Return the (X, Y) coordinate for the center point of the cell that contains the specified text.  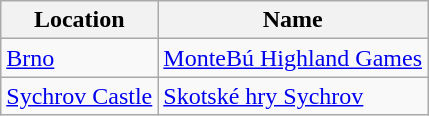
Location (80, 20)
Skotské hry Sychrov (293, 96)
MonteBú Highland Games (293, 58)
Name (293, 20)
Sychrov Castle (80, 96)
Brno (80, 58)
